Provide the (X, Y) coordinate of the cell's center where the given text is located.  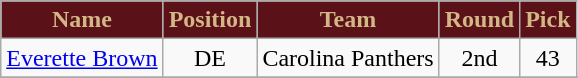
43 (548, 58)
Carolina Panthers (348, 58)
Name (82, 20)
Pick (548, 20)
2nd (479, 58)
Team (348, 20)
Position (210, 20)
Everette Brown (82, 58)
DE (210, 58)
Round (479, 20)
